For the text-containing cell, return its midpoint in (x, y) coordinate format. 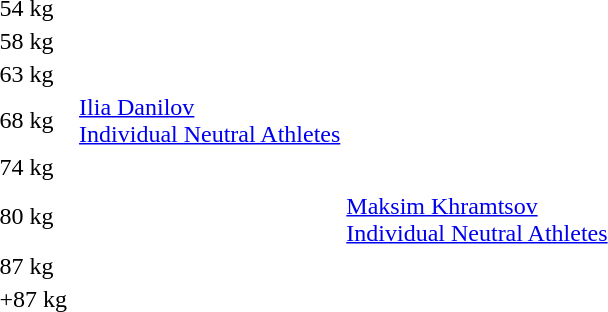
Ilia DanilovIndividual Neutral Athletes (210, 120)
